Pinpoint the cell where the given text exists, returning its (X, Y) midpoint coordinate. 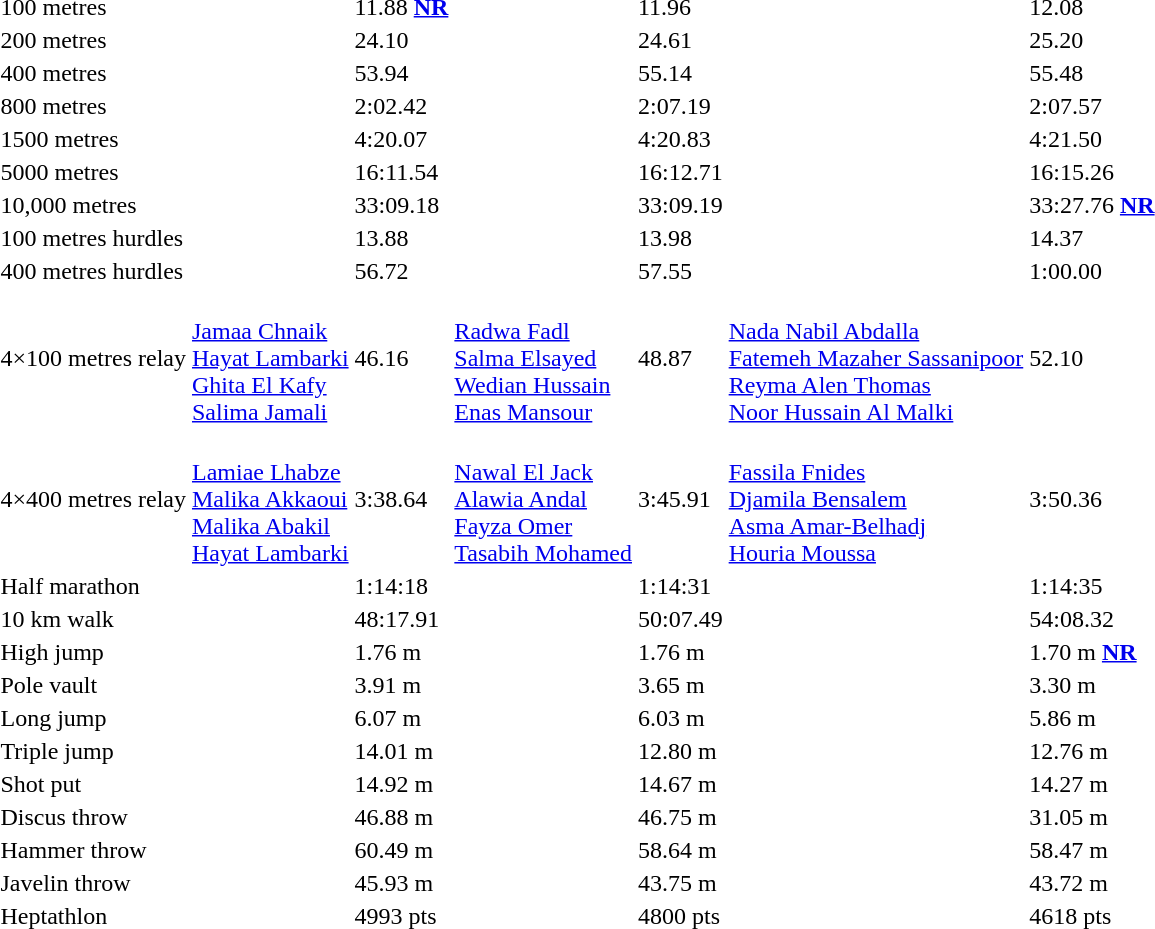
3:45.91 (680, 499)
48.87 (680, 358)
60.49 m (402, 850)
3:38.64 (402, 499)
12.80 m (680, 751)
6.03 m (680, 718)
55.14 (680, 73)
Fassila FnidesDjamila BensalemAsma Amar-BelhadjHouria Moussa (876, 499)
46.75 m (680, 817)
16:11.54 (402, 172)
4:20.83 (680, 139)
13.88 (402, 238)
2:02.42 (402, 106)
3.65 m (680, 685)
48:17.91 (402, 619)
58.64 m (680, 850)
33:09.18 (402, 205)
24.10 (402, 40)
Lamiae LhabzeMalika AkkaouiMalika AbakilHayat Lambarki (270, 499)
50:07.49 (680, 619)
46.16 (402, 358)
13.98 (680, 238)
14.01 m (402, 751)
Nada Nabil AbdallaFatemeh Mazaher SassanipoorReyma Alen ThomasNoor Hussain Al Malki (876, 358)
46.88 m (402, 817)
43.75 m (680, 883)
24.61 (680, 40)
2:07.19 (680, 106)
56.72 (402, 271)
Jamaa ChnaikHayat LambarkiGhita El KafySalima Jamali (270, 358)
1:14:31 (680, 586)
1:14:18 (402, 586)
14.67 m (680, 784)
45.93 m (402, 883)
6.07 m (402, 718)
4:20.07 (402, 139)
Radwa FadlSalma ElsayedWedian HussainEnas Mansour (544, 358)
57.55 (680, 271)
3.91 m (402, 685)
53.94 (402, 73)
14.92 m (402, 784)
16:12.71 (680, 172)
33:09.19 (680, 205)
Nawal El JackAlawia AndalFayza OmerTasabih Mohamed (544, 499)
